For the text-containing cell, return its midpoint in (x, y) coordinate format. 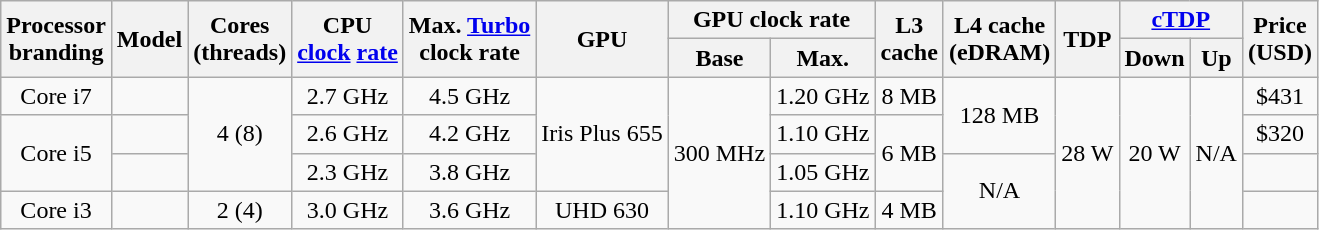
128 MB (999, 115)
Cores(threads) (240, 39)
$320 (1280, 134)
2.7 GHz (348, 96)
Max. (823, 58)
20 W (1154, 153)
28 W (1088, 153)
Iris Plus 655 (602, 134)
L3cache (909, 39)
3.6 GHz (469, 210)
3.8 GHz (469, 172)
8 MB (909, 96)
$431 (1280, 96)
Core i7 (56, 96)
TDP (1088, 39)
4.2 GHz (469, 134)
Core i5 (56, 153)
cTDP (1180, 20)
Up (1216, 58)
4 MB (909, 210)
6 MB (909, 153)
2.6 GHz (348, 134)
2.3 GHz (348, 172)
Price(USD) (1280, 39)
L4 cache(eDRAM) (999, 39)
Model (149, 39)
Base (719, 58)
4.5 GHz (469, 96)
GPU (602, 39)
Down (1154, 58)
3.0 GHz (348, 210)
2 (4) (240, 210)
4 (8) (240, 134)
Core i3 (56, 210)
Max. Turboclock rate (469, 39)
1.05 GHz (823, 172)
GPU clock rate (772, 20)
300 MHz (719, 153)
UHD 630 (602, 210)
Processorbranding (56, 39)
CPUclock rate (348, 39)
1.20 GHz (823, 96)
